Identify which cell holds the provided text, then report its [x, y] central coordinate. 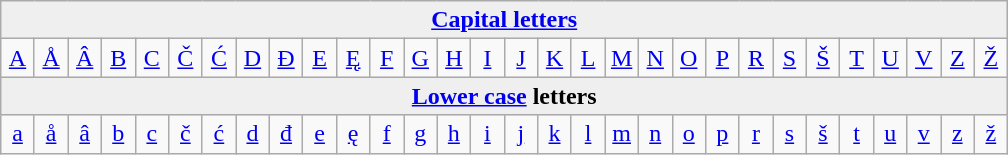
z [957, 134]
Ć [219, 58]
Š [823, 58]
Â [85, 58]
O [689, 58]
Đ [286, 58]
d [253, 134]
h [454, 134]
â [85, 134]
r [756, 134]
ć [219, 134]
u [890, 134]
Z [957, 58]
f [387, 134]
K [555, 58]
p [723, 134]
L [588, 58]
a [18, 134]
D [253, 58]
ž [991, 134]
s [790, 134]
t [857, 134]
n [655, 134]
E [320, 58]
F [387, 58]
Č [186, 58]
Ž [991, 58]
C [152, 58]
đ [286, 134]
v [924, 134]
H [454, 58]
G [421, 58]
M [622, 58]
č [186, 134]
m [622, 134]
l [588, 134]
I [488, 58]
Lower case letters [504, 96]
b [118, 134]
g [421, 134]
T [857, 58]
Capital letters [504, 20]
B [118, 58]
U [890, 58]
š [823, 134]
R [756, 58]
J [521, 58]
Ę [353, 58]
P [723, 58]
c [152, 134]
å [51, 134]
Å [51, 58]
S [790, 58]
A [18, 58]
N [655, 58]
k [555, 134]
i [488, 134]
o [689, 134]
V [924, 58]
e [320, 134]
j [521, 134]
ę [353, 134]
